Find where the given text appears and provide that cell's center as [x, y] coordinate. 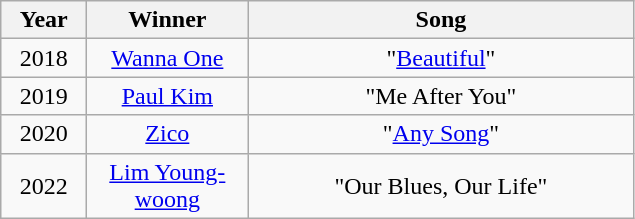
2022 [44, 186]
2018 [44, 58]
"Any Song" [441, 134]
2019 [44, 96]
Zico [168, 134]
Song [441, 20]
2020 [44, 134]
"Me After You" [441, 96]
Year [44, 20]
Paul Kim [168, 96]
Wanna One [168, 58]
"Our Blues, Our Life" [441, 186]
Winner [168, 20]
"Beautiful" [441, 58]
Lim Young-woong [168, 186]
